Provide the [x, y] coordinate of the cell's center where the given text is located.  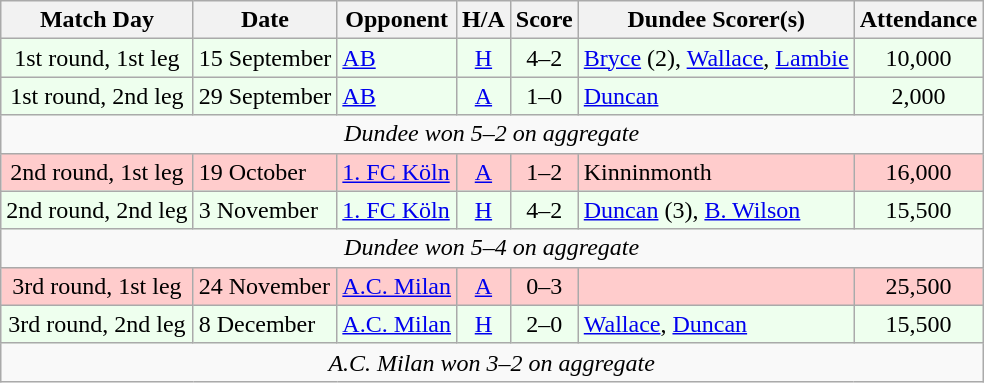
2,000 [918, 96]
1st round, 1st leg [97, 58]
3rd round, 2nd leg [97, 324]
Duncan (3), B. Wilson [716, 210]
Score [544, 20]
Kinninmonth [716, 172]
24 November [265, 286]
15 September [265, 58]
Date [265, 20]
1st round, 2nd leg [97, 96]
16,000 [918, 172]
Bryce (2), Wallace, Lambie [716, 58]
10,000 [918, 58]
3rd round, 1st leg [97, 286]
2nd round, 2nd leg [97, 210]
Duncan [716, 96]
H/A [484, 20]
19 October [265, 172]
29 September [265, 96]
Dundee won 5–4 on aggregate [492, 248]
2nd round, 1st leg [97, 172]
3 November [265, 210]
A.C. Milan won 3–2 on aggregate [492, 362]
8 December [265, 324]
Attendance [918, 20]
2–0 [544, 324]
Opponent [397, 20]
Match Day [97, 20]
Dundee Scorer(s) [716, 20]
Wallace, Duncan [716, 324]
1–2 [544, 172]
Dundee won 5–2 on aggregate [492, 134]
25,500 [918, 286]
1–0 [544, 96]
0–3 [544, 286]
